Return the [X, Y] coordinate for the center point of the cell that contains the specified text.  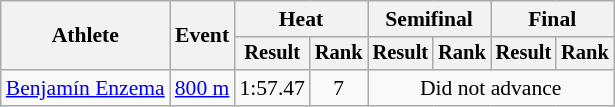
Semifinal [430, 19]
Heat [300, 19]
Did not advance [491, 88]
Athlete [86, 36]
Benjamín Enzema [86, 88]
7 [339, 88]
Event [202, 36]
1:57.47 [272, 88]
800 m [202, 88]
Final [552, 19]
